Identify which cell holds the provided text, then report its (X, Y) central coordinate. 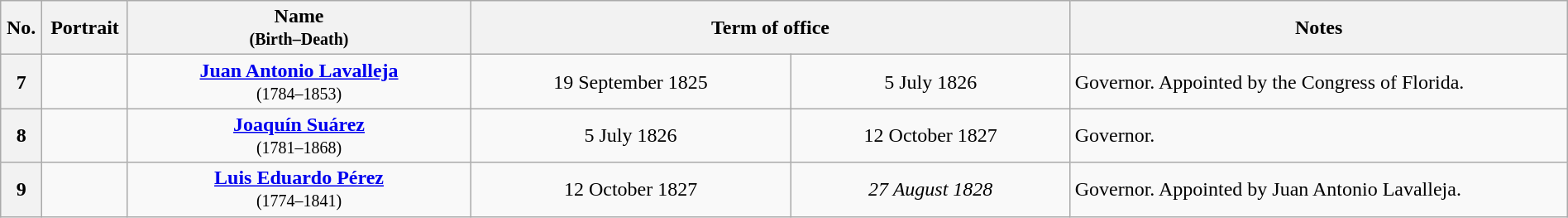
Governor. Appointed by Juan Antonio Lavalleja. (1318, 189)
8 (22, 136)
7 (22, 81)
Portrait (85, 28)
9 (22, 189)
Juan Antonio Lavalleja(1784–1853) (299, 81)
Governor. (1318, 136)
Governor. Appointed by the Congress of Florida. (1318, 81)
27 August 1828 (930, 189)
No. (22, 28)
Joaquín Suárez(1781–1868) (299, 136)
Notes (1318, 28)
Term of office (771, 28)
Name(Birth–Death) (299, 28)
19 September 1825 (631, 81)
Luis Eduardo Pérez(1774–1841) (299, 189)
